Output the [x, y] coordinate of the center of the cell containing the given text.  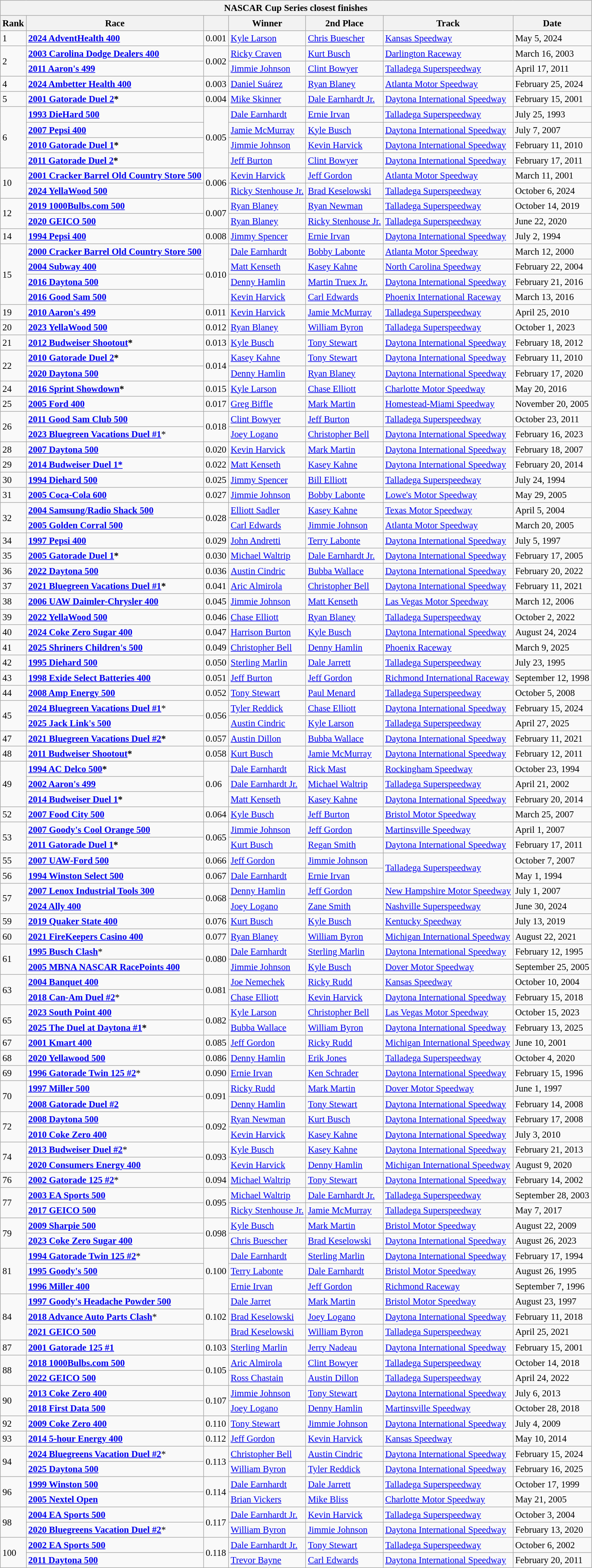
July 7, 2007 [552, 130]
Phoenix International Raceway [448, 297]
2004 Banquet 400 [115, 982]
0.030 [216, 556]
21 [13, 343]
2016 Good Sam 500 [115, 297]
60 [13, 936]
2007 UAW-Ford 500 [115, 860]
Joe Nemechek [267, 982]
0.100 [216, 1271]
41 [13, 647]
2022 GEICO 500 [115, 1378]
July 5, 1997 [552, 541]
2012 Budweiser Shootout* [115, 343]
0.067 [216, 876]
2003 Carolina Dodge Dealers 400 [115, 54]
65 [13, 1020]
2020 GEICO 500 [115, 221]
1993 DieHard 500 [115, 115]
John Andretti [267, 541]
February 17, 2020 [552, 373]
May 7, 2017 [552, 1211]
2008 Amp Energy 500 [115, 693]
24 [13, 389]
92 [13, 1423]
52 [13, 815]
19 [13, 313]
2007 Pepsi 400 [115, 130]
October 14, 2019 [552, 206]
57 [13, 898]
0.002 [216, 62]
1994 AC Delco 500* [115, 769]
14 [13, 236]
26 [13, 427]
North Carolina Speedway [448, 267]
0.025 [216, 480]
69 [13, 1073]
2nd Place [345, 23]
Rick Mast [345, 769]
October 5, 2008 [552, 693]
Race [115, 23]
2007 Food City 500 [115, 815]
70 [13, 1096]
2024 Ambetter Health 400 [115, 84]
October 23, 1994 [552, 769]
Ross Chastain [267, 1378]
August 9, 2020 [552, 1165]
NASCAR Cup Series closest finishes [296, 8]
April 21, 2002 [552, 784]
May 5, 2024 [552, 38]
42 [13, 662]
31 [13, 495]
February 12, 1995 [552, 952]
2005 MBNA NASCAR RacePoints 400 [115, 967]
Mike Bliss [345, 1500]
October 1, 2023 [552, 328]
Texas Motor Speedway [448, 511]
0.110 [216, 1423]
July 4, 2009 [552, 1423]
0.081 [216, 989]
Homestead-Miami Speedway [448, 404]
Nashville Superspeedway [448, 906]
2014 5-hour Energy 400 [115, 1439]
Harrison Burton [267, 632]
2019 Quaker State 400 [115, 921]
2025 The Duel at Daytona #1* [115, 1028]
October 7, 2007 [552, 860]
October 4, 2020 [552, 1058]
0.029 [216, 541]
2011 Budweiser Shootout* [115, 754]
February 20, 2022 [552, 571]
15 [13, 274]
Darlington Raceway [448, 54]
August 23, 1997 [552, 1302]
July 13, 2019 [552, 921]
Kentucky Speedway [448, 921]
2011 Gatorade Duel 1* [115, 845]
March 11, 2001 [552, 175]
October 28, 2018 [552, 1408]
2 [13, 62]
0.028 [216, 518]
2004 EA Sports 500 [115, 1515]
2005 Ford 400 [115, 404]
2005 Golden Corral 500 [115, 526]
2018 Advance Auto Parts Clash* [115, 1317]
2021 GEICO 500 [115, 1332]
1995 Goody's 500 [115, 1271]
0.058 [216, 754]
0.018 [216, 427]
February 11, 2018 [552, 1317]
0.118 [216, 1553]
Track [448, 23]
2024 Bluegreens Vacation Duel #2* [115, 1454]
September 28, 2003 [552, 1195]
October 14, 2018 [552, 1363]
32 [13, 518]
Date [552, 23]
53 [13, 837]
Mike Skinner [267, 99]
0.082 [216, 1020]
1 [13, 38]
20 [13, 328]
May 10, 2014 [552, 1439]
40 [13, 632]
February 13, 2025 [552, 1028]
0.045 [216, 602]
April 17, 2011 [552, 69]
March 9, 2025 [552, 647]
March 12, 2000 [552, 251]
2010 Gatorade Duel 2* [115, 358]
29 [13, 465]
0.107 [216, 1401]
July 6, 2013 [552, 1393]
0.077 [216, 936]
2003 EA Sports 500 [115, 1195]
0.010 [216, 274]
55 [13, 860]
February 12, 2011 [552, 754]
2009 Coke Zero 400 [115, 1423]
74 [13, 1157]
2002 Gatorade 125 #2* [115, 1180]
0.047 [216, 632]
0.013 [216, 343]
July 23, 1995 [552, 662]
2011 Gatorade Duel 2* [115, 160]
2024 AdventHealth 400 [115, 38]
0.011 [216, 313]
August 26, 2023 [552, 1241]
2009 Sharpie 500 [115, 1225]
0.020 [216, 449]
Brian Vickers [267, 1500]
2010 Aaron's 499 [115, 313]
0.003 [216, 84]
68 [13, 1058]
0.050 [216, 662]
2016 Sprint Showdown* [115, 389]
Greg Biffle [267, 404]
February 17, 2008 [552, 1119]
2020 Bluegreens Vacation Duel #2* [115, 1530]
2017 GEICO 500 [115, 1211]
2013 Budweiser Duel #2* [115, 1149]
Ricky Craven [267, 54]
Regan Smith [345, 845]
2011 Aaron's 499 [115, 69]
2002 EA Sports 500 [115, 1545]
July 1, 2007 [552, 891]
100 [13, 1553]
47 [13, 738]
2024 Coke Zero Sugar 400 [115, 632]
39 [13, 617]
0.086 [216, 1058]
0.112 [216, 1439]
77 [13, 1202]
98 [13, 1522]
43 [13, 678]
April 25, 2010 [552, 313]
2023 Coke Zero Sugar 400 [115, 1241]
88 [13, 1370]
0.014 [216, 366]
2023 YellaWood 500 [115, 328]
25 [13, 404]
Martin Truex Jr. [345, 282]
Ken Schrader [345, 1073]
0.06 [216, 785]
93 [13, 1439]
June 1, 1997 [552, 1089]
Richmond International Raceway [448, 678]
October 15, 2023 [552, 1013]
Erik Jones [345, 1058]
1997 Pepsi 400 [115, 541]
96 [13, 1492]
Elliott Sadler [267, 511]
Lowe's Motor Speedway [448, 495]
July 3, 2010 [552, 1134]
May 29, 2005 [552, 495]
0.001 [216, 38]
2001 Gatorade 125 #1 [115, 1347]
October 6, 2024 [552, 191]
Zane Smith [345, 906]
July 2, 1994 [552, 236]
0.068 [216, 898]
2004 Samsung/Radio Shack 500 [115, 511]
0.005 [216, 137]
2021 FireKeepers Casino 400 [115, 936]
February 18, 2007 [552, 449]
0.049 [216, 647]
67 [13, 1043]
2005 Coca-Cola 600 [115, 495]
April 27, 2025 [552, 723]
2007 Goody's Cool Orange 500 [115, 830]
February 15, 1996 [552, 1073]
February 25, 2024 [552, 84]
Rank [13, 23]
49 [13, 785]
July 24, 1994 [552, 480]
February 22, 2004 [552, 267]
2019 1000Bulbs.com 500 [115, 206]
2018 First Data 500 [115, 1408]
2008 Gatorade Duel #2 [115, 1104]
22 [13, 366]
1998 Exide Select Batteries 400 [115, 678]
New Hampshire Motor Speedway [448, 891]
February 13, 2020 [552, 1530]
Jerry Nadeau [345, 1347]
October 2, 2022 [552, 617]
0.085 [216, 1043]
1994 Pepsi 400 [115, 236]
2021 Bluegreen Vacations Duel #2* [115, 738]
August 26, 1995 [552, 1271]
February 17, 2005 [552, 556]
90 [13, 1401]
April 1, 2007 [552, 830]
0.008 [216, 236]
76 [13, 1180]
2023 South Point 400 [115, 1013]
0.007 [216, 214]
November 20, 2005 [552, 404]
4 [13, 84]
Winner [267, 23]
0.012 [216, 328]
0.041 [216, 587]
72 [13, 1126]
February 16, 2025 [552, 1469]
0.027 [216, 495]
2005 Nextel Open [115, 1500]
0.036 [216, 571]
February 18, 2012 [552, 343]
2022 YellaWood 500 [115, 617]
36 [13, 571]
0.056 [216, 716]
February 14, 2008 [552, 1104]
34 [13, 541]
2021 Bluegreen Vacations Duel #1* [115, 587]
2010 Coke Zero 400 [115, 1134]
2004 Subway 400 [115, 267]
February 15, 2018 [552, 998]
March 20, 2005 [552, 526]
2020 Daytona 500 [115, 373]
0.117 [216, 1522]
0.006 [216, 183]
2001 Gatorade Duel 2* [115, 99]
63 [13, 989]
0.091 [216, 1096]
6 [13, 137]
1996 Gatorade Twin 125 #2* [115, 1073]
2020 Yellawood 500 [115, 1058]
2007 Lenox Industrial Tools 300 [115, 891]
May 21, 2005 [552, 1500]
1994 Gatorade Twin 125 #2* [115, 1256]
June 30, 2024 [552, 906]
0.022 [216, 465]
2000 Cracker Barrel Old Country Store 500 [115, 251]
5 [13, 99]
2008 Daytona 500 [115, 1119]
2024 Bluegreen Vacations Duel #1* [115, 708]
2010 Gatorade Duel 1* [115, 145]
0.064 [216, 815]
0.094 [216, 1180]
Paul Menard [345, 693]
October 3, 2004 [552, 1515]
October 23, 2011 [552, 419]
2001 Cracker Barrel Old Country Store 500 [115, 175]
84 [13, 1317]
0.098 [216, 1233]
2007 Daytona 500 [115, 449]
94 [13, 1462]
10 [13, 183]
2002 Aaron's 499 [115, 784]
0.004 [216, 99]
March 12, 2006 [552, 602]
July 25, 1993 [552, 115]
March 13, 2016 [552, 297]
0.105 [216, 1370]
August 22, 2009 [552, 1225]
Rockingham Speedway [448, 769]
May 20, 2016 [552, 389]
2025 Daytona 500 [115, 1469]
0.090 [216, 1073]
April 25, 2021 [552, 1332]
February 16, 2023 [552, 434]
1997 Goody's Headache Powder 500 [115, 1302]
1994 Winston Select 500 [115, 876]
37 [13, 587]
1997 Miller 500 [115, 1089]
38 [13, 602]
0.102 [216, 1317]
2018 1000Bulbs.com 500 [115, 1363]
1994 Diehard 500 [115, 480]
61 [13, 960]
1996 Miller 400 [115, 1287]
May 1, 1994 [552, 876]
August 22, 2021 [552, 936]
2001 Kmart 400 [115, 1043]
2022 Daytona 500 [115, 571]
Dale Jarret [267, 1302]
2006 UAW Daimler-Chrysler 400 [115, 602]
August 24, 2024 [552, 632]
0.080 [216, 960]
2011 Good Sam Club 500 [115, 419]
1999 Winston 500 [115, 1485]
October 10, 2004 [552, 982]
0.057 [216, 738]
2025 Shriners Children's 500 [115, 647]
0.052 [216, 693]
February 21, 2016 [552, 282]
October 17, 1999 [552, 1485]
March 25, 2007 [552, 815]
April 24, 2022 [552, 1378]
April 5, 2004 [552, 511]
Bill Elliott [345, 480]
59 [13, 921]
Daniel Suárez [267, 84]
56 [13, 876]
2013 Coke Zero 400 [115, 1393]
0.065 [216, 837]
30 [13, 480]
1995 Busch Clash* [115, 952]
Phoenix Raceway [448, 647]
87 [13, 1347]
2023 Bluegreen Vacations Duel #1* [115, 434]
28 [13, 449]
October 6, 2002 [552, 1545]
0.066 [216, 860]
June 10, 2001 [552, 1043]
0.046 [216, 617]
0.015 [216, 389]
45 [13, 716]
0.076 [216, 921]
2020 Consumers Energy 400 [115, 1165]
0.092 [216, 1126]
2005 Gatorade Duel 1* [115, 556]
79 [13, 1233]
48 [13, 754]
81 [13, 1271]
Richmond Raceway [448, 1287]
35 [13, 556]
12 [13, 214]
February 21, 2013 [552, 1149]
2024 Ally 400 [115, 906]
0.017 [216, 404]
1995 Diehard 500 [115, 662]
0.114 [216, 1492]
2024 YellaWood 500 [115, 191]
44 [13, 693]
September 7, 1996 [552, 1287]
0.103 [216, 1347]
September 25, 2005 [552, 967]
February 14, 2002 [552, 1180]
2025 Jack Link's 500 [115, 723]
0.093 [216, 1157]
0.095 [216, 1202]
0.113 [216, 1462]
2016 Daytona 500 [115, 282]
March 16, 2003 [552, 54]
June 22, 2020 [552, 221]
September 12, 1998 [552, 678]
February 17, 1994 [552, 1256]
0.051 [216, 678]
2018 Can-Am Duel #2* [115, 998]
